Pinpoint the cell where the given text exists, returning its (X, Y) midpoint coordinate. 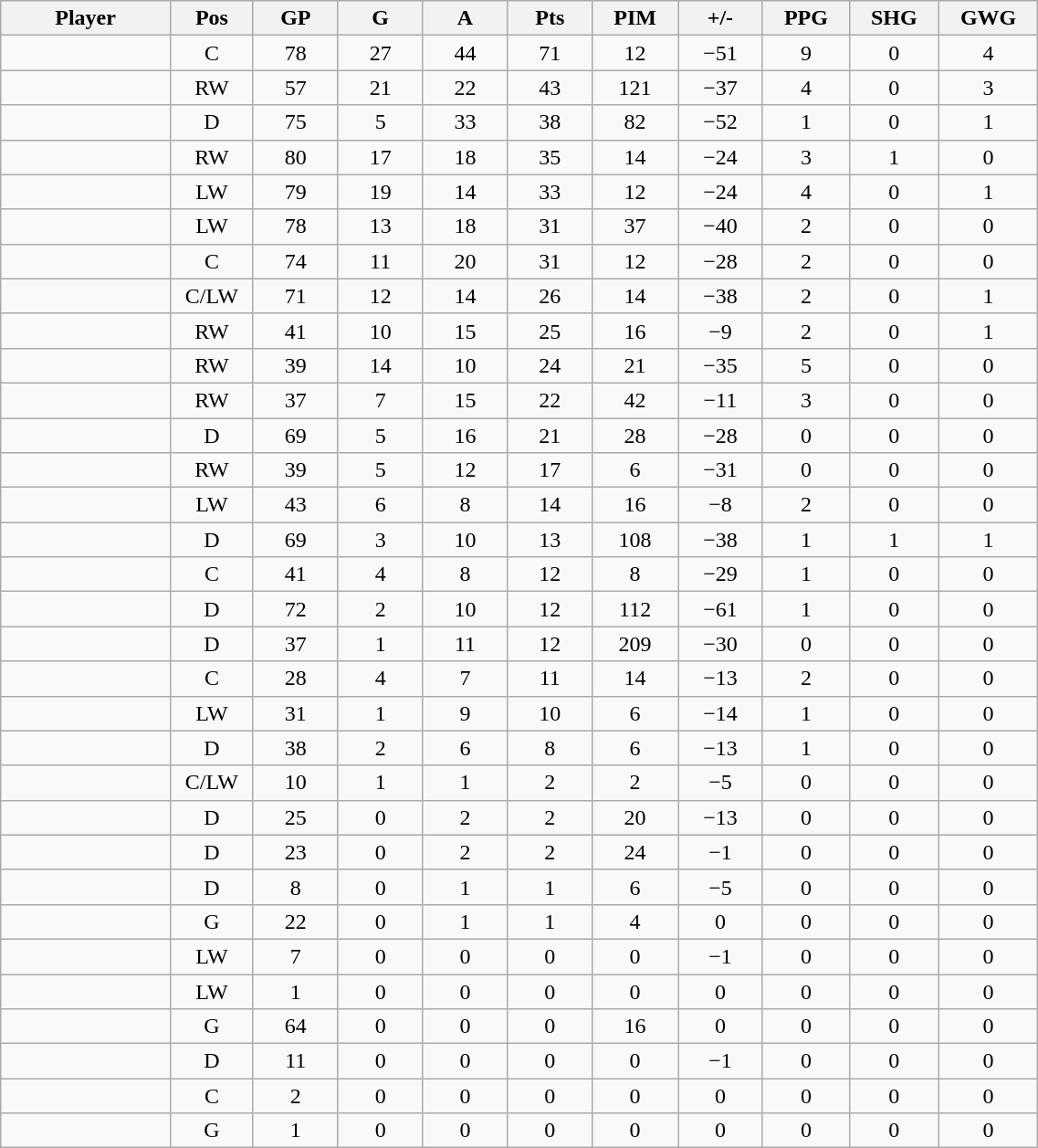
64 (296, 1027)
23 (296, 852)
−52 (719, 122)
−51 (719, 53)
−29 (719, 574)
72 (296, 609)
GWG (988, 18)
−8 (719, 505)
112 (635, 609)
35 (550, 157)
209 (635, 644)
42 (635, 400)
121 (635, 88)
A (466, 18)
−40 (719, 226)
−37 (719, 88)
74 (296, 261)
−61 (719, 609)
PIM (635, 18)
−35 (719, 365)
27 (380, 53)
Pts (550, 18)
PPG (805, 18)
−30 (719, 644)
26 (550, 296)
57 (296, 88)
44 (466, 53)
GP (296, 18)
79 (296, 192)
Player (86, 18)
+/- (719, 18)
108 (635, 540)
−31 (719, 470)
−11 (719, 400)
82 (635, 122)
75 (296, 122)
SHG (894, 18)
80 (296, 157)
19 (380, 192)
−9 (719, 331)
−14 (719, 713)
Pos (212, 18)
